Return the [x, y] coordinate for the center point of the cell that contains the specified text.  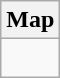
Map [30, 20]
